Detect which cell encompasses the target text, then output its (X, Y) center coordinate. 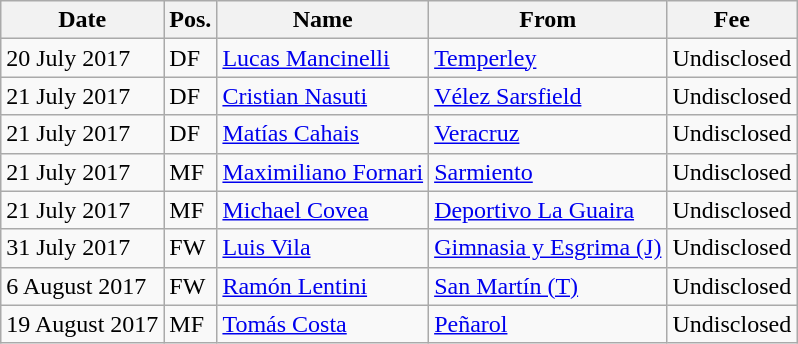
19 August 2017 (82, 324)
Cristian Nasuti (323, 96)
Lucas Mancinelli (323, 58)
Fee (732, 20)
San Martín (T) (548, 286)
Tomás Costa (323, 324)
Ramón Lentini (323, 286)
Matías Cahais (323, 134)
20 July 2017 (82, 58)
Peñarol (548, 324)
Pos. (190, 20)
Luis Vila (323, 248)
Vélez Sarsfield (548, 96)
Gimnasia y Esgrima (J) (548, 248)
Michael Covea (323, 210)
From (548, 20)
Sarmiento (548, 172)
Veracruz (548, 134)
Maximiliano Fornari (323, 172)
31 July 2017 (82, 248)
Temperley (548, 58)
Name (323, 20)
6 August 2017 (82, 286)
Date (82, 20)
Deportivo La Guaira (548, 210)
